Scan for the cell matching the given text and deliver its [x, y] coordinate at center. 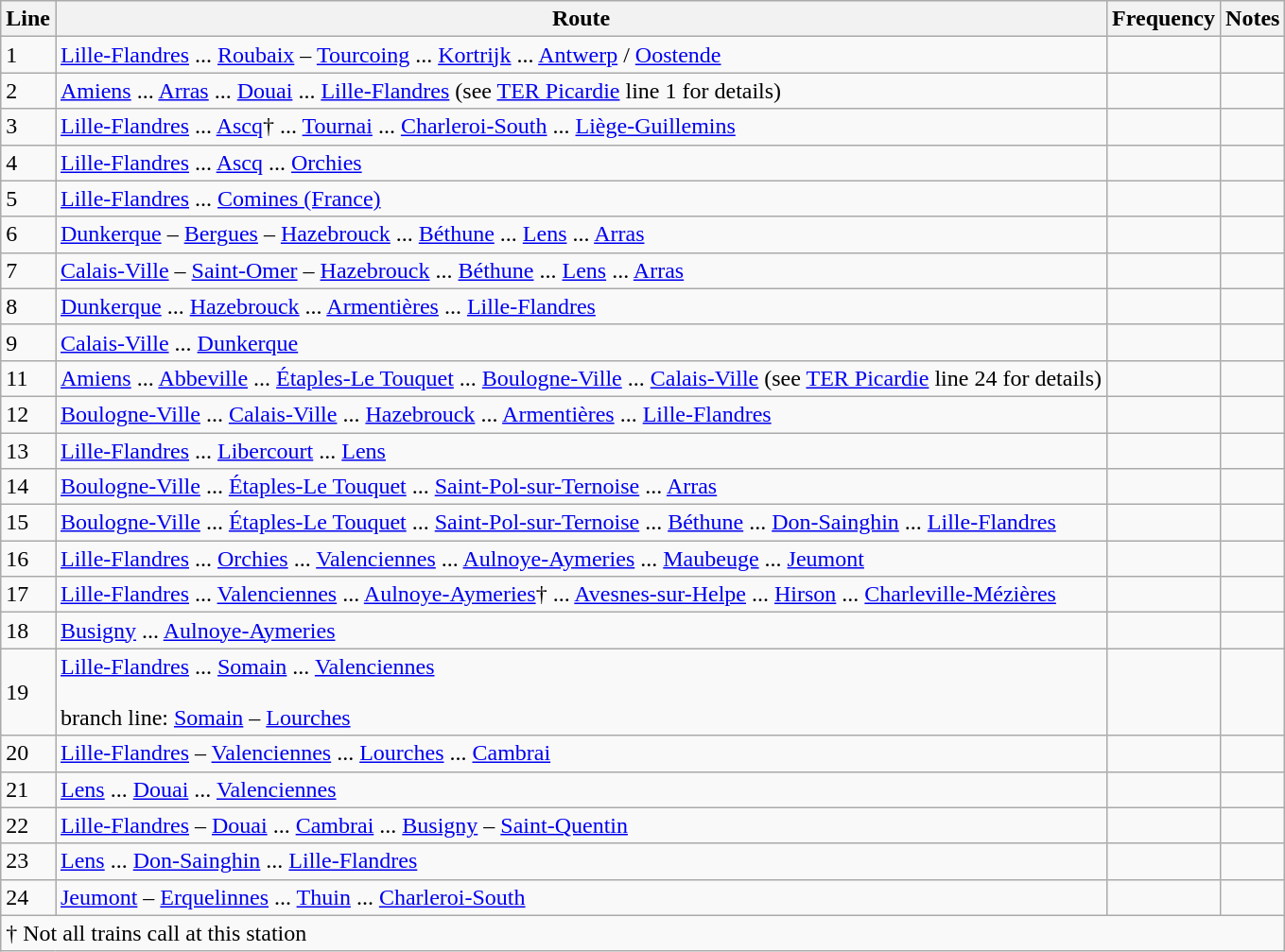
Lille-Flandres ... Valenciennes ... Aulnoye-Aymeries† ... Avesnes-sur-Helpe ... Hirson ... Charleville-Mézières [581, 595]
13 [28, 451]
1 [28, 55]
Route [581, 19]
Lille-Flandres ... Somain ... Valenciennesbranch line: Somain – Lourches [581, 692]
Calais-Ville – Saint-Omer – Hazebrouck ... Béthune ... Lens ... Arras [581, 270]
11 [28, 378]
19 [28, 692]
Boulogne-Ville ... Calais-Ville ... Hazebrouck ... Armentières ... Lille-Flandres [581, 414]
Lille-Flandres – Douai ... Cambrai ... Busigny – Saint-Quentin [581, 825]
8 [28, 306]
7 [28, 270]
6 [28, 234]
Lille-Flandres ... Libercourt ... Lens [581, 451]
23 [28, 861]
15 [28, 523]
† Not all trains call at this station [643, 933]
Dunkerque ... Hazebrouck ... Armentières ... Lille-Flandres [581, 306]
Lens ... Douai ... Valenciennes [581, 789]
20 [28, 753]
22 [28, 825]
Frequency [1164, 19]
Busigny ... Aulnoye-Aymeries [581, 631]
Lens ... Don-Sainghin ... Lille-Flandres [581, 861]
14 [28, 487]
16 [28, 559]
21 [28, 789]
Lille-Flandres – Valenciennes ... Lourches ... Cambrai [581, 753]
Lille-Flandres ... Ascq ... Orchies [581, 163]
24 [28, 897]
Lille-Flandres ... Comines (France) [581, 199]
Line [28, 19]
Lille-Flandres ... Orchies ... Valenciennes ... Aulnoye-Aymeries ... Maubeuge ... Jeumont [581, 559]
9 [28, 342]
Notes [1253, 19]
Dunkerque – Bergues – Hazebrouck ... Béthune ... Lens ... Arras [581, 234]
18 [28, 631]
Amiens ... Arras ... Douai ... Lille-Flandres (see TER Picardie line 1 for details) [581, 91]
Calais-Ville ... Dunkerque [581, 342]
17 [28, 595]
4 [28, 163]
Boulogne-Ville ... Étaples-Le Touquet ... Saint-Pol-sur-Ternoise ... Béthune ... Don-Sainghin ... Lille-Flandres [581, 523]
Lille-Flandres ... Ascq† ... Tournai ... Charleroi-South ... Liège-Guillemins [581, 127]
Boulogne-Ville ... Étaples-Le Touquet ... Saint-Pol-sur-Ternoise ... Arras [581, 487]
3 [28, 127]
Lille-Flandres ... Roubaix – Tourcoing ... Kortrijk ... Antwerp / Oostende [581, 55]
2 [28, 91]
12 [28, 414]
5 [28, 199]
Jeumont – Erquelinnes ... Thuin ... Charleroi-South [581, 897]
Amiens ... Abbeville ... Étaples-Le Touquet ... Boulogne-Ville ... Calais-Ville (see TER Picardie line 24 for details) [581, 378]
